Locate the cell with the specified text and output its [x, y] center coordinate. 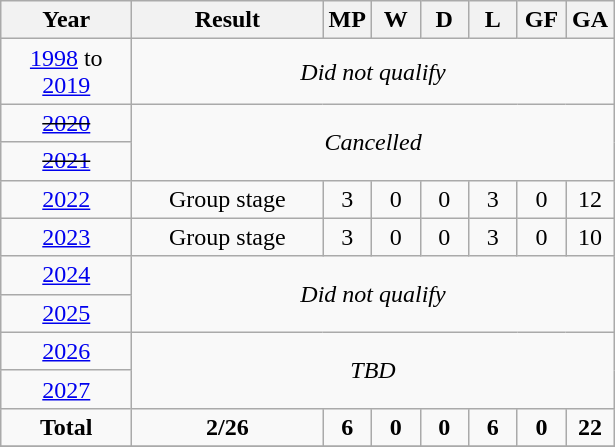
Year [66, 20]
Cancelled [373, 142]
2027 [66, 389]
12 [590, 199]
2023 [66, 237]
2022 [66, 199]
GA [590, 20]
Total [66, 427]
MP [348, 20]
GF [542, 20]
2020 [66, 123]
2024 [66, 275]
2021 [66, 161]
1998 to 2019 [66, 72]
TBD [373, 370]
Result [228, 20]
2/26 [228, 427]
2025 [66, 313]
L [494, 20]
22 [590, 427]
W [396, 20]
D [444, 20]
2026 [66, 351]
10 [590, 237]
